Return the (x, y) coordinate for the center point of the cell that contains the specified text.  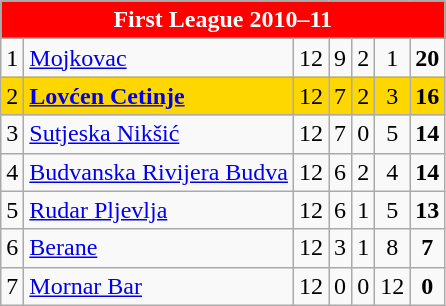
20 (428, 58)
First League 2010–11 (223, 20)
Mojkovac (159, 58)
8 (392, 248)
13 (428, 210)
Rudar Pljevlja (159, 210)
16 (428, 96)
Budvanska Rivijera Budva (159, 172)
Berane (159, 248)
Mornar Bar (159, 286)
Lovćen Cetinje (159, 96)
9 (340, 58)
Sutjeska Nikšić (159, 134)
